Pinpoint the cell where the given text exists, returning its [x, y] midpoint coordinate. 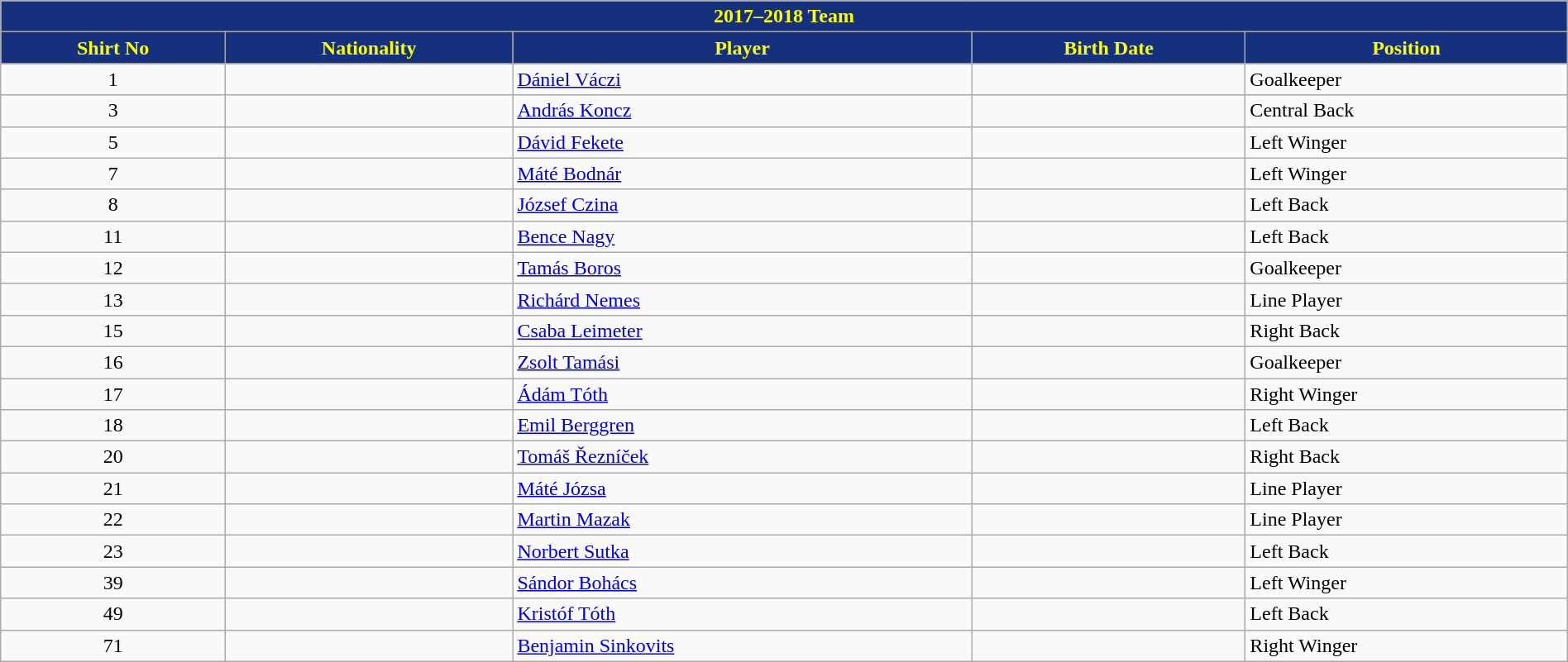
Máté Józsa [743, 488]
Position [1406, 48]
11 [113, 236]
Nationality [369, 48]
Tamás Boros [743, 268]
13 [113, 299]
Tomáš Řezníček [743, 457]
7 [113, 174]
Dániel Váczi [743, 79]
21 [113, 488]
Benjamin Sinkovits [743, 645]
Birth Date [1108, 48]
Shirt No [113, 48]
17 [113, 394]
18 [113, 426]
2017–2018 Team [784, 17]
Richárd Nemes [743, 299]
3 [113, 111]
8 [113, 205]
Ádám Tóth [743, 394]
71 [113, 645]
Norbert Sutka [743, 551]
András Koncz [743, 111]
Emil Berggren [743, 426]
5 [113, 142]
22 [113, 520]
15 [113, 331]
Central Back [1406, 111]
1 [113, 79]
Bence Nagy [743, 236]
20 [113, 457]
Csaba Leimeter [743, 331]
Kristóf Tóth [743, 614]
49 [113, 614]
Zsolt Tamási [743, 362]
Martin Mazak [743, 520]
Máté Bodnár [743, 174]
Dávid Fekete [743, 142]
12 [113, 268]
József Czina [743, 205]
Sándor Bohács [743, 583]
23 [113, 551]
16 [113, 362]
Player [743, 48]
39 [113, 583]
